Scan for the cell matching the given text and deliver its (X, Y) coordinate at center. 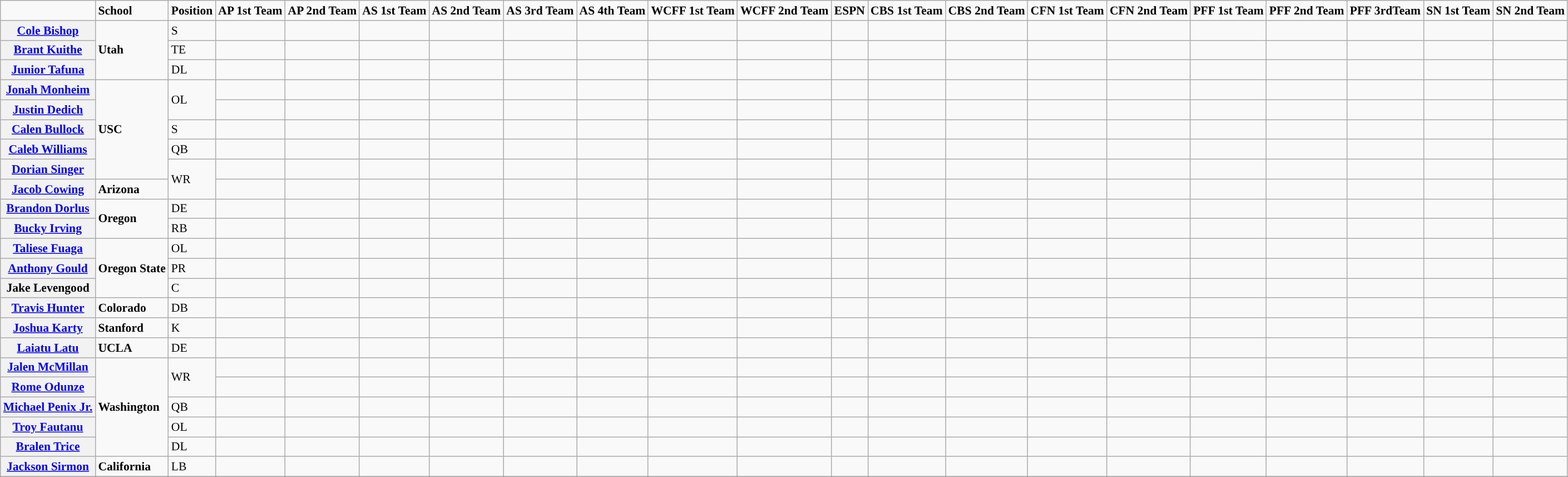
CFN 2nd Team (1149, 11)
AS 2nd Team (467, 11)
C (192, 288)
Utah (131, 50)
AS 4th Team (612, 11)
Jacob Cowing (48, 189)
SN 2nd Team (1530, 11)
Colorado (131, 308)
Troy Fautanu (48, 427)
Calen Bullock (48, 130)
PFF 1st Team (1228, 11)
Dorian Singer (48, 169)
Taliese Fuaga (48, 249)
PFF 3rdTeam (1385, 11)
Oregon (131, 218)
AS 3rd Team (540, 11)
DB (192, 308)
Michael Penix Jr. (48, 407)
AP 1st Team (250, 11)
Anthony Gould (48, 268)
WCFF 2nd Team (784, 11)
TE (192, 50)
Cole Bishop (48, 31)
Joshua Karty (48, 328)
Rome Odunze (48, 387)
PFF 2nd Team (1307, 11)
ESPN (850, 11)
Travis Hunter (48, 308)
RB (192, 229)
LB (192, 467)
USC (131, 130)
Jake Levengood (48, 288)
WCFF 1st Team (693, 11)
California (131, 467)
Justin Dedich (48, 110)
CFN 1st Team (1067, 11)
CBS 2nd Team (987, 11)
Brant Kuithe (48, 50)
PR (192, 268)
Jalen McMillan (48, 367)
Bralen Trice (48, 447)
Stanford (131, 328)
Junior Tafuna (48, 70)
Position (192, 11)
SN 1st Team (1458, 11)
K (192, 328)
AP 2nd Team (323, 11)
Washington (131, 407)
Laiatu Latu (48, 348)
UCLA (131, 348)
Arizona (131, 189)
Jackson Sirmon (48, 467)
Brandon Dorlus (48, 209)
School (131, 11)
Bucky Irving (48, 229)
Caleb Williams (48, 150)
CBS 1st Team (907, 11)
Jonah Monheim (48, 90)
AS 1st Team (394, 11)
Oregon State (131, 268)
